Search for the cell housing the specified text and yield its (x, y) center coordinate. 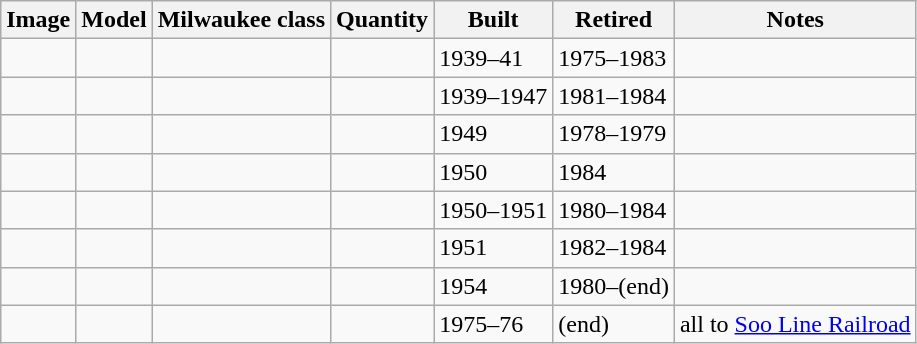
1982–1984 (614, 248)
1939–41 (494, 58)
Milwaukee class (241, 20)
1978–1979 (614, 134)
1975–76 (494, 324)
Retired (614, 20)
1949 (494, 134)
1980–1984 (614, 210)
Notes (795, 20)
1951 (494, 248)
1981–1984 (614, 96)
Image (38, 20)
1975–1983 (614, 58)
all to Soo Line Railroad (795, 324)
(end) (614, 324)
1950–1951 (494, 210)
Quantity (382, 20)
1939–1947 (494, 96)
Model (114, 20)
1954 (494, 286)
1980–(end) (614, 286)
1984 (614, 172)
Built (494, 20)
1950 (494, 172)
